Extract the (x, y) coordinate from the center of the cell holding the provided text.  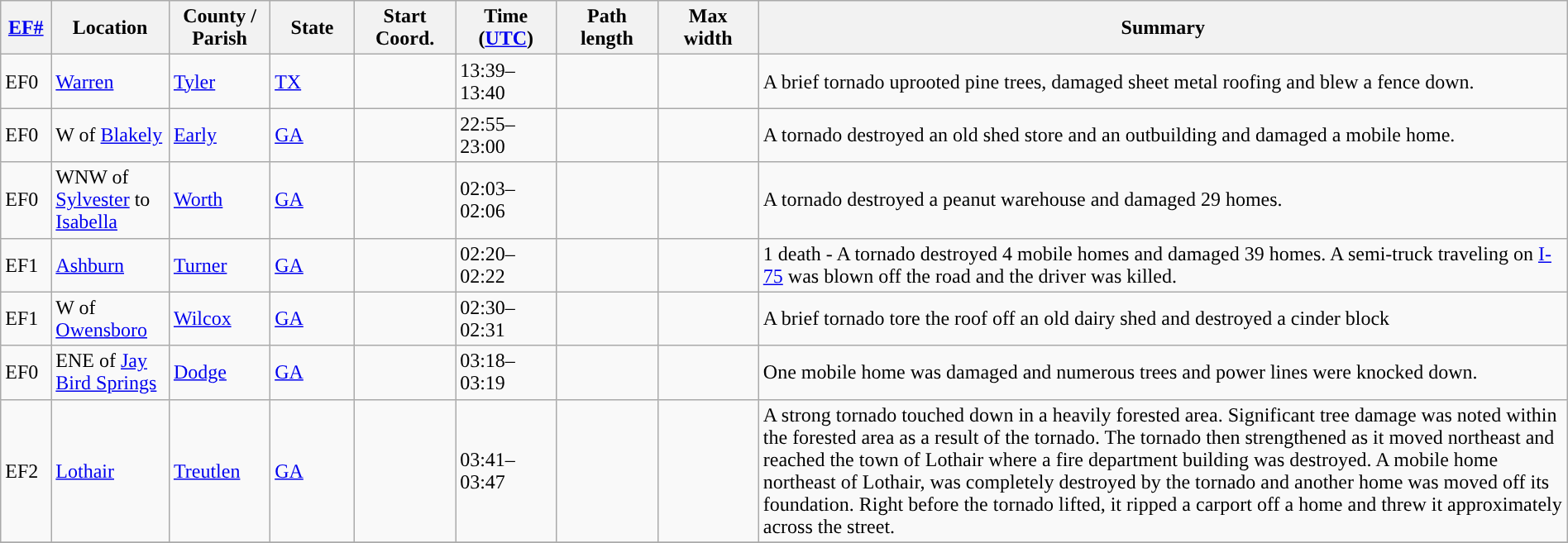
03:41–03:47 (506, 471)
Location (111, 28)
02:03–02:06 (506, 200)
Worth (219, 200)
ENE of Jay Bird Springs (111, 372)
EF# (26, 28)
22:55–23:00 (506, 136)
Dodge (219, 372)
02:30–02:31 (506, 319)
County / Parish (219, 28)
Tyler (219, 81)
A brief tornado uprooted pine trees, damaged sheet metal roofing and blew a fence down. (1163, 81)
A tornado destroyed an old shed store and an outbuilding and damaged a mobile home. (1163, 136)
03:18–03:19 (506, 372)
Lothair (111, 471)
TX (313, 81)
Path length (607, 28)
A tornado destroyed a peanut warehouse and damaged 29 homes. (1163, 200)
1 death - A tornado destroyed 4 mobile homes and damaged 39 homes. A semi-truck traveling on I-75 was blown off the road and the driver was killed. (1163, 264)
Summary (1163, 28)
W of Owensboro (111, 319)
A brief tornado tore the roof off an old dairy shed and destroyed a cinder block (1163, 319)
State (313, 28)
Treutlen (219, 471)
13:39–13:40 (506, 81)
Start Coord. (404, 28)
One mobile home was damaged and numerous trees and power lines were knocked down. (1163, 372)
W of Blakely (111, 136)
Warren (111, 81)
Max width (708, 28)
Turner (219, 264)
EF2 (26, 471)
WNW of Sylvester to Isabella (111, 200)
Early (219, 136)
Time (UTC) (506, 28)
Ashburn (111, 264)
02:20–02:22 (506, 264)
Wilcox (219, 319)
